Search for the cell housing the specified text and yield its (X, Y) center coordinate. 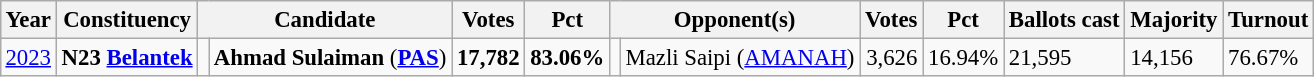
14,156 (1174, 57)
83.06% (568, 57)
Ahmad Sulaiman (PAS) (330, 57)
76.67% (1268, 57)
17,782 (488, 57)
Opponent(s) (735, 20)
16.94% (964, 57)
3,626 (892, 57)
Constituency (127, 20)
N23 Belantek (127, 57)
Year (28, 20)
Candidate (325, 20)
21,595 (1064, 57)
Ballots cast (1064, 20)
2023 (28, 57)
Majority (1174, 20)
Turnout (1268, 20)
Mazli Saipi (AMANAH) (740, 57)
